Search for the cell housing the specified text and yield its [x, y] center coordinate. 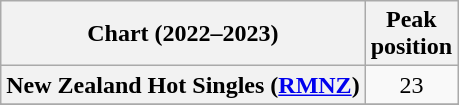
Peakposition [411, 34]
23 [411, 85]
Chart (2022–2023) [183, 34]
New Zealand Hot Singles (RMNZ) [183, 85]
